Identify which cell holds the provided text, then report its (x, y) central coordinate. 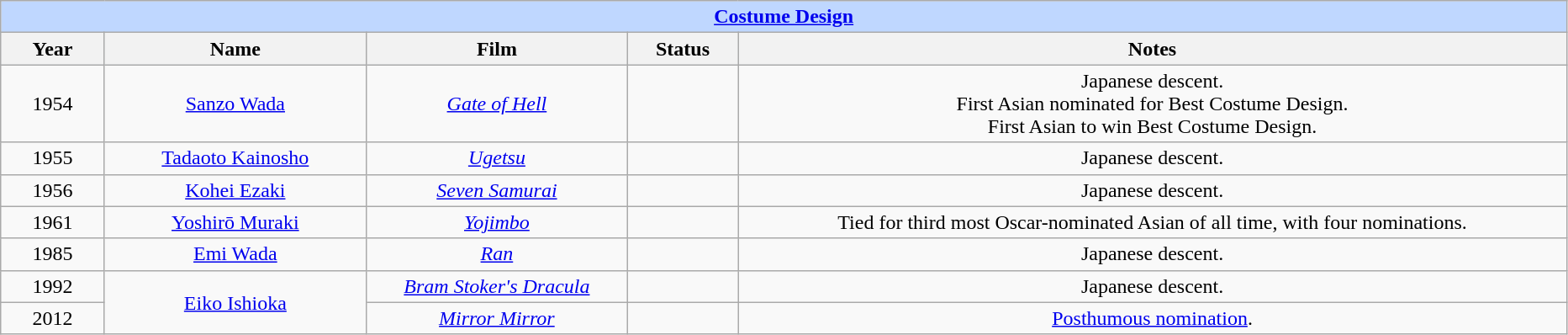
Tadaoto Kainosho (235, 158)
1992 (53, 286)
Mirror Mirror (496, 318)
Emi Wada (235, 254)
Yoshirō Muraki (235, 222)
Kohei Ezaki (235, 190)
Gate of Hell (496, 104)
Bram Stoker's Dracula (496, 286)
1956 (53, 190)
Eiko Ishioka (235, 302)
Seven Samurai (496, 190)
Film (496, 49)
Tied for third most Oscar-nominated Asian of all time, with four nominations. (1153, 222)
Year (53, 49)
Yojimbo (496, 222)
Costume Design (784, 17)
Status (683, 49)
1961 (53, 222)
Japanese descent.First Asian nominated for Best Costume Design.First Asian to win Best Costume Design. (1153, 104)
Name (235, 49)
Posthumous nomination. (1153, 318)
2012 (53, 318)
1985 (53, 254)
Notes (1153, 49)
Sanzo Wada (235, 104)
1955 (53, 158)
Ran (496, 254)
1954 (53, 104)
Ugetsu (496, 158)
